Return the (X, Y) coordinate for the center point of the cell that contains the specified text.  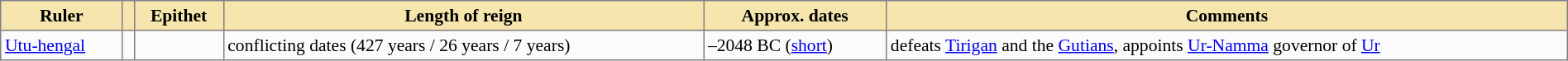
Approx. dates (796, 16)
Epithet (179, 16)
Comments (1227, 16)
–2048 BC (short) (796, 45)
Length of reign (463, 16)
conflicting dates (427 years / 26 years / 7 years) (463, 45)
Utu-hengal (61, 45)
defeats Tirigan and the Gutians, appoints Ur-Namma governor of Ur (1227, 45)
Ruler (61, 16)
